Extract the [X, Y] coordinate from the center of the cell holding the provided text.  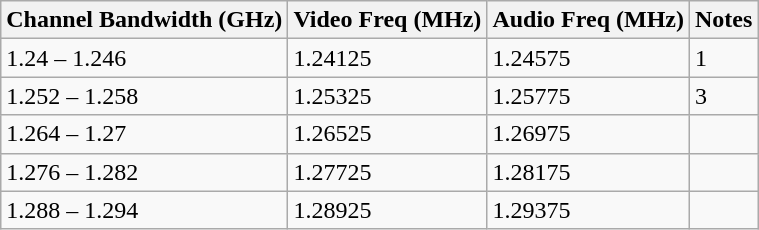
1.276 – 1.282 [144, 172]
1.24 – 1.246 [144, 58]
1.25325 [388, 96]
1.27725 [388, 172]
1.26525 [388, 134]
Audio Freq (MHz) [588, 20]
1.24575 [588, 58]
Video Freq (MHz) [388, 20]
1 [723, 58]
3 [723, 96]
1.26975 [588, 134]
1.24125 [388, 58]
1.264 – 1.27 [144, 134]
1.28925 [388, 210]
Notes [723, 20]
1.25775 [588, 96]
1.29375 [588, 210]
Channel Bandwidth (GHz) [144, 20]
1.252 – 1.258 [144, 96]
1.28175 [588, 172]
1.288 – 1.294 [144, 210]
